Locate the cell with the specified text and output its (x, y) center coordinate. 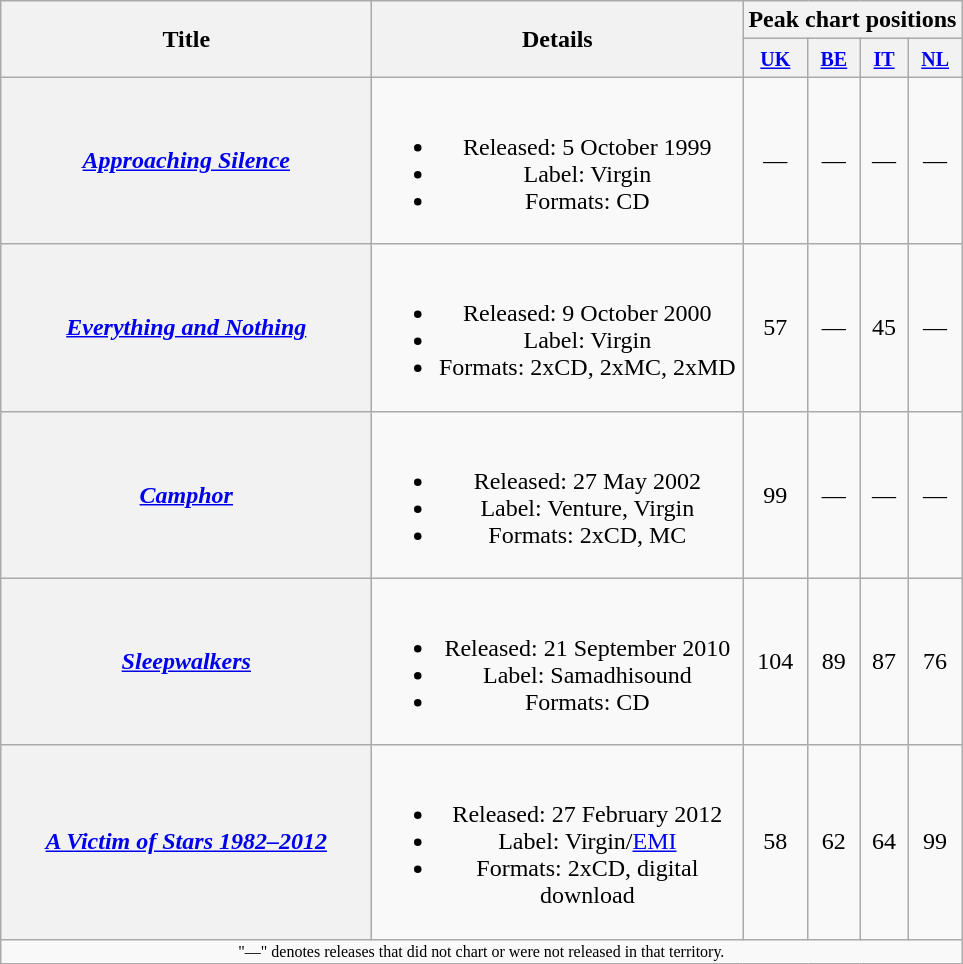
Released: 27 May 2002Label: Venture, VirginFormats: 2xCD, MC (558, 494)
Details (558, 39)
Released: 27 February 2012Label: Virgin/EMIFormats: 2xCD, digital download (558, 842)
89 (834, 662)
64 (884, 842)
57 (776, 328)
Title (186, 39)
NL (935, 58)
104 (776, 662)
Sleepwalkers (186, 662)
62 (834, 842)
A Victim of Stars 1982–2012 (186, 842)
BE (834, 58)
Everything and Nothing (186, 328)
Peak chart positions (852, 20)
Approaching Silence (186, 160)
58 (776, 842)
UK (776, 58)
Released: 9 October 2000Label: VirginFormats: 2xCD, 2xMC, 2xMD (558, 328)
45 (884, 328)
Released: 5 October 1999Label: VirginFormats: CD (558, 160)
76 (935, 662)
Released: 21 September 2010Label: SamadhisoundFormats: CD (558, 662)
IT (884, 58)
87 (884, 662)
Camphor (186, 494)
"—" denotes releases that did not chart or were not released in that territory. (482, 951)
